Return the [x, y] coordinate for the center point of the cell that contains the specified text.  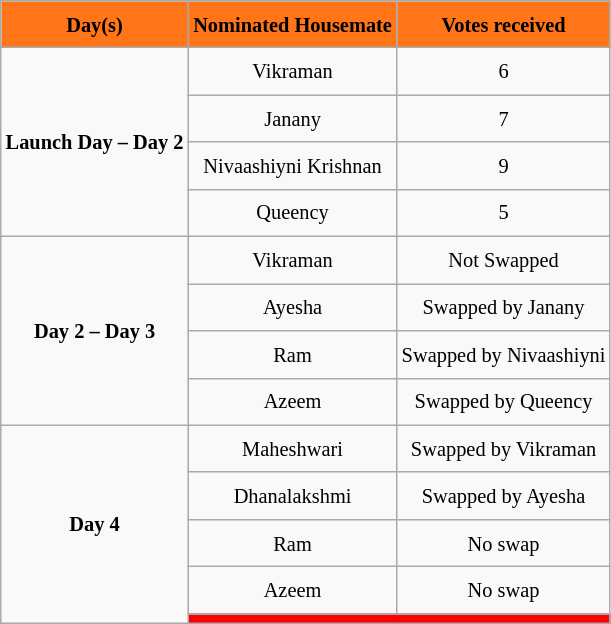
Maheshwari [292, 448]
7 [504, 118]
9 [504, 166]
Swapped by Janany [504, 306]
Nivaashiyni Krishnan [292, 166]
Launch Day – Day 2 [95, 142]
Queency [292, 212]
Swapped by Ayesha [504, 496]
Dhanalakshmi [292, 496]
Not Swapped [504, 260]
Swapped by Vikraman [504, 448]
Swapped by Queency [504, 402]
6 [504, 72]
Votes received [504, 24]
Day(s) [95, 24]
Nominated Housemate [292, 24]
Day 2 – Day 3 [95, 330]
Day 4 [95, 524]
Ayesha [292, 306]
Janany [292, 118]
5 [504, 212]
Swapped by Nivaashiyni [504, 354]
